Return (x, y) of the center of cell containing provided text 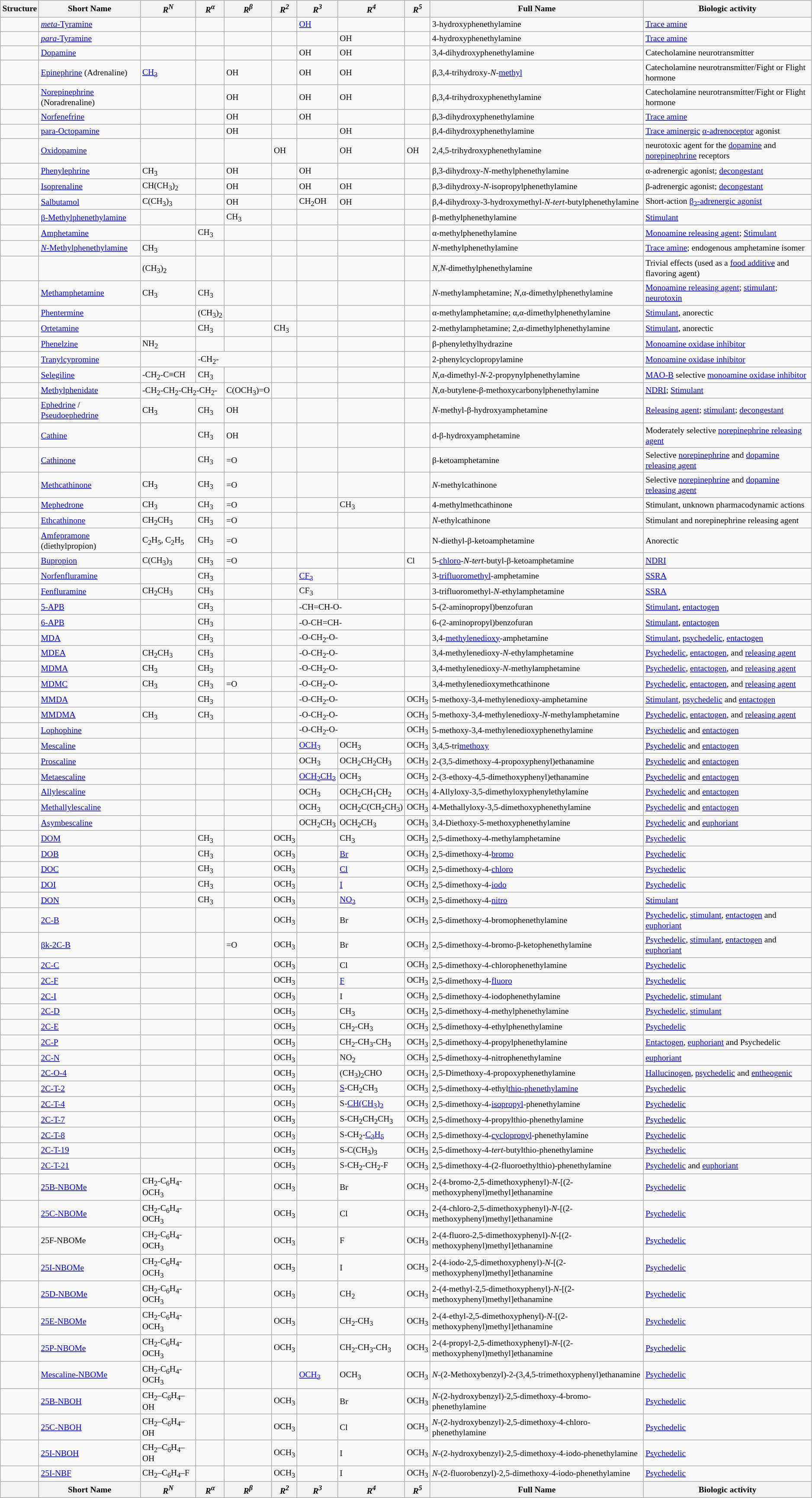
Ephedrine / Pseudoephedrine (90, 410)
N,α-dimethyl-N-2-propynylphenethylamine (536, 375)
2,5-dimethoxy-4-bromo-β-ketophenethylamine (536, 945)
N-(2-hydroxybenzyl)-2,5-dimethoxy-4-chloro-phenethylamine (536, 1427)
2-(4-methyl-2,5-dimethoxyphenyl)-N-[(2-methoxyphenyl)methyl]ethanamine (536, 1294)
β,3-dihydroxy-N-isopropylphenethylamine (536, 186)
5-APB (90, 607)
25P-NBOMe (90, 1348)
N-(2-Methoxybenzyl)-2-(3,4,5-trimethoxyphenyl)ethanamine (536, 1375)
2,5-dimethoxy-4-nitro (536, 900)
2C-D (90, 1012)
Entactogen, euphoriant and Psychedelic (727, 1042)
Isoprenaline (90, 186)
2,5-dimethoxy-4-fluoro (536, 980)
Ethcathinone (90, 521)
Trace amine; endogenous amphetamine isomer (727, 248)
2C-T-19 (90, 1151)
meta-Tyramine (90, 24)
N-methylamphetamine; N,α-dimethylphenethylamine (536, 293)
2,5-dimethoxy-4-methylphenethylamine (536, 1012)
3,4-methylenedioxy-N-methylamphetamine (536, 669)
5-methoxy-3,4-methylenedioxy-N-methylamphetamine (536, 715)
3,4-methylenedioxy-N-ethylamphetamine (536, 653)
3,4-dihydroxyphenethylamine (536, 53)
Catecholamine neurotransmitter (727, 53)
2,5-dimethoxy-4-(2-fluoroethylthio)-phenethylamine (536, 1166)
CH2 (371, 1294)
DON (90, 900)
2C-E (90, 1027)
N-methylcathinone (536, 485)
S-CH2-C3H5 (371, 1135)
Phenylephrine (90, 171)
4-hydroxyphenethylamine (536, 38)
25C-NBOH (90, 1427)
2,5-dimethoxy-4-bromo (536, 854)
S-CH(CH3)2 (371, 1104)
Cathinone (90, 460)
Mescaline (90, 746)
N-Methylphenethylamine (90, 248)
Anorectic (727, 540)
2-phenylcyclopropylamine (536, 360)
Phenelzine (90, 344)
Structure (20, 9)
Trace aminergic α-adrenoceptor agonist (727, 132)
5-methoxy-3,4-methylenedioxy-amphetamine (536, 700)
Oxidopamine (90, 151)
Stimulant, psychedelic, entactogen (727, 638)
d-β-hydroxyamphetamine (536, 435)
Stimulant, unknown pharmacodynamic actions (727, 505)
2-(4-bromo-2,5-dimethoxyphenyl)-N-[(2-methoxyphenyl)methyl]ethanamine (536, 1187)
para-Tyramine (90, 38)
-CH2-CH2-CH2-CH2- (182, 390)
β,4-dihydroxyphenethylamine (536, 132)
Dopamine (90, 53)
Asymbescaline (90, 823)
CH(CH3)2 (168, 186)
4-Methallyloxy-3,5-dimethoxyphenethylamine (536, 807)
MDA (90, 638)
OCH2CH2CH3 (371, 761)
4-methylmethcathinone (536, 505)
N-(2-hydroxybenzyl)-2,5-dimethoxy-4-iodo-phenethylamine (536, 1453)
NH2 (168, 344)
(CH3)2CHO (371, 1073)
β,3-dihydroxyphenethylamine (536, 117)
Phentermine (90, 313)
β-ketoamphetamine (536, 460)
β,3-dihydroxy-N-methylphenethylamine (536, 171)
2C-T-7 (90, 1119)
3,4-methylenedioxy-amphetamine (536, 638)
2C-B (90, 920)
Methcathinone (90, 485)
2,5-dimethoxy-4-cyclopropyl-phenethylamine (536, 1135)
25I-NBF (90, 1474)
2,5-Dimethoxy-4-propoxyphenethylamine (536, 1073)
Norfenfluramine (90, 576)
β,4-dihydroxy-3-hydroxymethyl-N-tert-butylphenethylamine (536, 202)
2C-T-21 (90, 1166)
5-(2-aminopropyl)benzofuran (536, 607)
N-(2-hydroxybenzyl)-2,5-dimethoxy-4-bromo-phenethylamine (536, 1402)
MDMA (90, 669)
Ortetamine (90, 329)
N,α-butylene-β-methoxycarbonylphenethylamine (536, 390)
2-(3,5-dimethoxy-4-propoxyphenyl)ethanamine (536, 761)
DOI (90, 885)
Salbutamol (90, 202)
2-methylamphetamine; 2,α-dimethylphenethylamine (536, 329)
S-CH2-CH2-F (371, 1166)
Allylescaline (90, 792)
N,N-dimethylphenethylamine (536, 268)
2-(3-ethoxy-4,5-dimethoxyphenyl)ethanamine (536, 777)
Cathine (90, 435)
-CH=CH-O- (351, 607)
Fenfluramine (90, 591)
Stimulant, psychedelic and entactogen (727, 700)
Tranylcypromine (90, 360)
Methallylescaline (90, 807)
2,5-dimethoxy-4-bromophenethylamine (536, 920)
CH2–C6H4–F (168, 1474)
2,5-dimethoxy-4-propylthio-phenethylamine (536, 1119)
MMDA (90, 700)
6-(2-aminopropyl)benzofuran (536, 622)
2-(4-propyl-2,5-dimethoxyphenyl)-N-[(2-methoxyphenyl)methyl]ethanamine (536, 1348)
Releasing agent; stimulant; decongestant (727, 410)
Amfepramone (diethylpropion) (90, 540)
2-(4-chloro-2,5-dimethoxyphenyl)-N-[(2-methoxyphenyl)methyl]ethanamine (536, 1214)
α-adrenergic agonist; decongestant (727, 171)
MAO-B selective monoamine oxidase inhibitor (727, 375)
2,4,5-trihydroxyphenethylamine (536, 151)
Norepinephrine (Noradrenaline) (90, 97)
Selegiline (90, 375)
MMDMA (90, 715)
S-C(CH3)3 (371, 1151)
DOC (90, 869)
2C-T-8 (90, 1135)
Mephedrone (90, 505)
MDMC (90, 684)
euphoriant (727, 1058)
2C-F (90, 980)
NDRI; Stimulant (727, 390)
2C-T-4 (90, 1104)
2,5-dimethoxy-4-chlorophenethylamine (536, 965)
6-APB (90, 622)
3,4,5-trimethoxy (536, 746)
3,4-methylenedioxymethcathinone (536, 684)
βk-2C-B (90, 945)
C2H5, C2H5 (168, 540)
MDEA (90, 653)
25F-NBOMe (90, 1241)
25B-NBOH (90, 1402)
2C-O-4 (90, 1073)
N-methyl-β-hydroxyamphetamine (536, 410)
25D-NBOMe (90, 1294)
Stimulant and norepinephrine releasing agent (727, 521)
Bupropion (90, 561)
25I-NBOMe (90, 1267)
2C-P (90, 1042)
25I-NBOH (90, 1453)
-CH2-C≡CH (168, 375)
Metaescaline (90, 777)
α-methylamphetamine; α,α-dimethylphenethylamine (536, 313)
DOB (90, 854)
2C-I (90, 996)
2-(4-fluoro-2,5-dimethoxyphenyl)-N-[(2-methoxyphenyl)methyl]ethanamine (536, 1241)
2,5-dimethoxy-4-methylamphetamine (536, 839)
2,5-dimethoxy-4-nitrophenethylamine (536, 1058)
C(OCH3)=O (248, 390)
β-methylphenethylamine (536, 217)
S-CH2CH2CH3 (371, 1119)
β,3,4-trihydroxyphenethylamine (536, 97)
CH2OH (318, 202)
α-methylphenethylamine (536, 233)
Monoamine releasing agent; Stimulant (727, 233)
N-ethylcathinone (536, 521)
3,4-Diethoxy-5-methoxyphenethylamine (536, 823)
β,3,4-trihydroxy-N-methyl (536, 73)
N-(2-fluorobenzyl)-2,5-dimethoxy-4-iodo-phenethylamine (536, 1474)
NDRI (727, 561)
4-Allyloxy-3,5-dimethyloxyphenylethylamine (536, 792)
Mescaline-NBOMe (90, 1375)
Short-action β2-adrenergic agonist (727, 202)
2C-N (90, 1058)
-CH2- (234, 360)
N-methylphenethylamine (536, 248)
S-CH2CH3 (371, 1089)
β-phenylethylhydrazine (536, 344)
2C-C (90, 965)
N-diethyl-β-ketoamphetamine (536, 540)
Moderately selective norepinephrine releasing agent (727, 435)
3-hydroxyphenethylamine (536, 24)
Monoamine releasing agent; stimulant; neurotoxin (727, 293)
2,5-dimethoxy-4-ethylthio-phenethylamine (536, 1089)
3-trifluoromethyl-N-ethylamphetamine (536, 591)
Amphetamine (90, 233)
β-adrenergic agonist; decongestant (727, 186)
5-methoxy-3,4-methylenedioxyphenethylamine (536, 730)
OCH2CH1CH2 (371, 792)
2-(4-ethyl-2,5-dimethoxyphenyl)-N-[(2-methoxyphenyl)methyl]ethanamine (536, 1321)
25B-NBOMe (90, 1187)
Methylphenidate (90, 390)
2,5-dimethoxy-4-isopropyl-phenethylamine (536, 1104)
3-trifluoromethyl-amphetamine (536, 576)
Trivial effects (used as a food additive and flavoring agent) (727, 268)
Hallucinogen, psychedelic and entheogenic (727, 1073)
2,5-dimethoxy-4-chloro (536, 869)
Epinephrine (Adrenaline) (90, 73)
para-Octopamine (90, 132)
Norfenefrine (90, 117)
2,5-dimethoxy-4-tert-butylthio-phenethylamine (536, 1151)
DOM (90, 839)
-O-CH=CH- (351, 622)
2-(4-iodo-2,5-dimethoxyphenyl)-N-[(2-methoxyphenyl)methyl]ethanamine (536, 1267)
2,5-dimethoxy-4-iodo (536, 885)
OCH2C(CH2CH3) (371, 807)
Lophophine (90, 730)
Methamphetamine (90, 293)
25E-NBOMe (90, 1321)
neurotoxic agent for the dopamine and norepinephrine receptors (727, 151)
25C-NBOMe (90, 1214)
β-Methylphenethylamine (90, 217)
2C-T-2 (90, 1089)
2,5-dimethoxy-4-ethylphenethylamine (536, 1027)
Proscaline (90, 761)
5-chloro-N-tert-butyl-β-ketoamphetamine (536, 561)
2,5-dimethoxy-4-iodophenethylamine (536, 996)
2,5-dimethoxy-4-propylphenethylamine (536, 1042)
